Capture the cell that displays the provided text and extract its [X, Y] central coordinate. 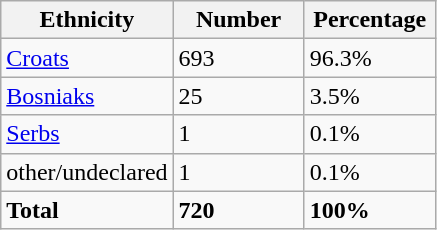
Croats [87, 58]
100% [370, 210]
Serbs [87, 134]
25 [238, 96]
other/undeclared [87, 172]
Total [87, 210]
720 [238, 210]
3.5% [370, 96]
Number [238, 20]
Ethnicity [87, 20]
Bosniaks [87, 96]
96.3% [370, 58]
693 [238, 58]
Percentage [370, 20]
